Return [X, Y] of the center of cell containing provided text 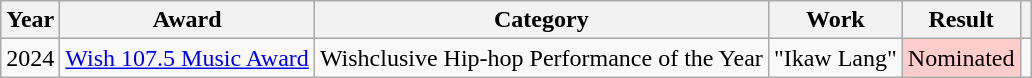
Category [541, 20]
Work [835, 20]
Year [30, 20]
"Ikaw Lang" [835, 58]
Wish 107.5 Music Award [188, 58]
Nominated [961, 58]
Wishclusive Hip-hop Performance of the Year [541, 58]
Award [188, 20]
2024 [30, 58]
Result [961, 20]
